Detect which cell encompasses the target text, then output its (x, y) center coordinate. 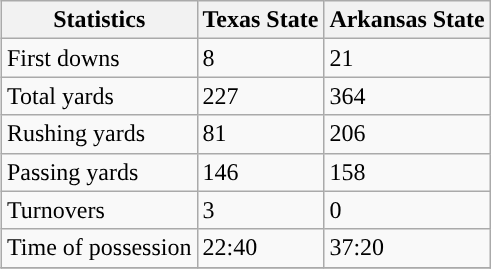
364 (407, 96)
227 (260, 96)
Arkansas State (407, 20)
Passing yards (99, 172)
81 (260, 134)
8 (260, 58)
Time of possession (99, 248)
First downs (99, 58)
206 (407, 134)
158 (407, 172)
146 (260, 172)
22:40 (260, 248)
0 (407, 210)
3 (260, 210)
21 (407, 58)
Texas State (260, 20)
Rushing yards (99, 134)
Turnovers (99, 210)
Statistics (99, 20)
37:20 (407, 248)
Total yards (99, 96)
